Return (x, y) of the center of cell containing provided text 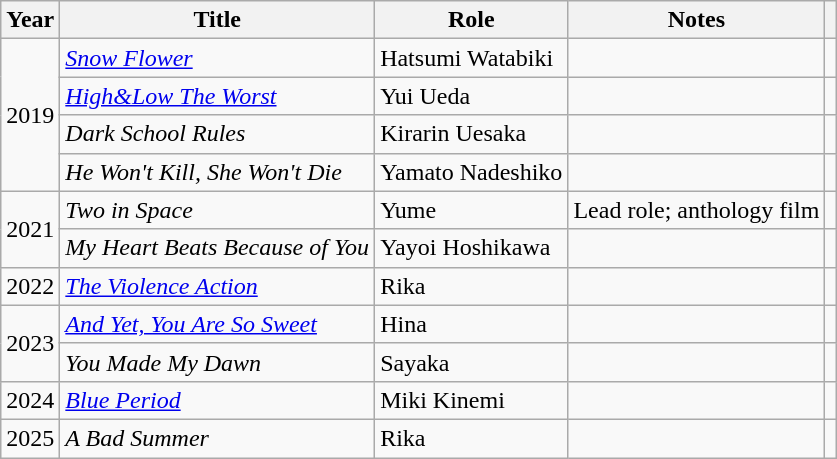
Kirarin Uesaka (472, 134)
The Violence Action (218, 286)
2025 (30, 438)
Yume (472, 210)
You Made My Dawn (218, 362)
And Yet, You Are So Sweet (218, 324)
My Heart Beats Because of You (218, 248)
Yayoi Hoshikawa (472, 248)
Hatsumi Watabiki (472, 58)
Notes (696, 20)
Dark School Rules (218, 134)
Title (218, 20)
He Won't Kill, She Won't Die (218, 172)
Role (472, 20)
Two in Space (218, 210)
2019 (30, 115)
Sayaka (472, 362)
2023 (30, 343)
Snow Flower (218, 58)
Yui Ueda (472, 96)
Lead role; anthology film (696, 210)
2024 (30, 400)
Hina (472, 324)
Yamato Nadeshiko (472, 172)
A Bad Summer (218, 438)
Year (30, 20)
Miki Kinemi (472, 400)
2021 (30, 229)
Blue Period (218, 400)
High&Low The Worst (218, 96)
2022 (30, 286)
